For the text-containing cell, return its midpoint in (x, y) coordinate format. 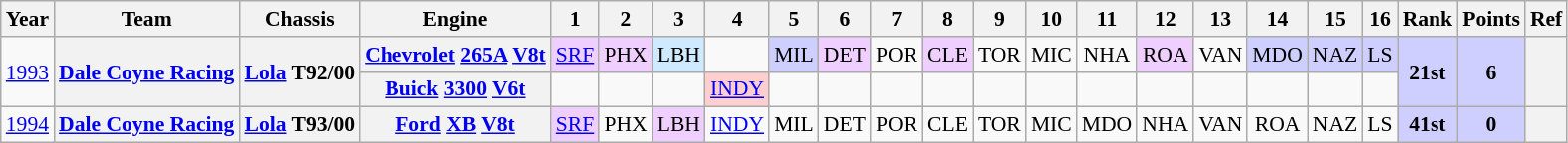
1994 (28, 125)
9 (1000, 19)
Lola T92/00 (299, 71)
Team (146, 19)
12 (1166, 19)
Chevrolet 265A V8t (455, 55)
21st (1429, 71)
Rank (1429, 19)
15 (1335, 19)
16 (1379, 19)
Ref (1546, 19)
2 (626, 19)
Chassis (299, 19)
5 (794, 19)
8 (948, 19)
Points (1491, 19)
Year (28, 19)
41st (1429, 125)
3 (679, 19)
4 (737, 19)
0 (1491, 125)
Lola T93/00 (299, 125)
Ford XB V8t (455, 125)
Engine (455, 19)
13 (1220, 19)
11 (1108, 19)
14 (1277, 19)
1 (576, 19)
Buick 3300 V6t (455, 89)
1993 (28, 71)
7 (897, 19)
10 (1052, 19)
